Capture the cell that displays the provided text and extract its (x, y) central coordinate. 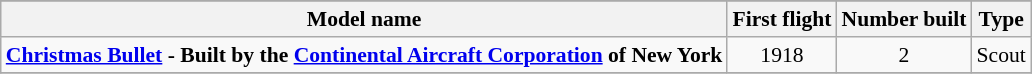
First flight (782, 19)
2 (904, 55)
Scout (1002, 55)
Model name (364, 19)
1918 (782, 55)
Type (1002, 19)
Christmas Bullet - Built by the Continental Aircraft Corporation of New York (364, 55)
Number built (904, 19)
